Find where the given text appears and provide that cell's center as [X, Y] coordinate. 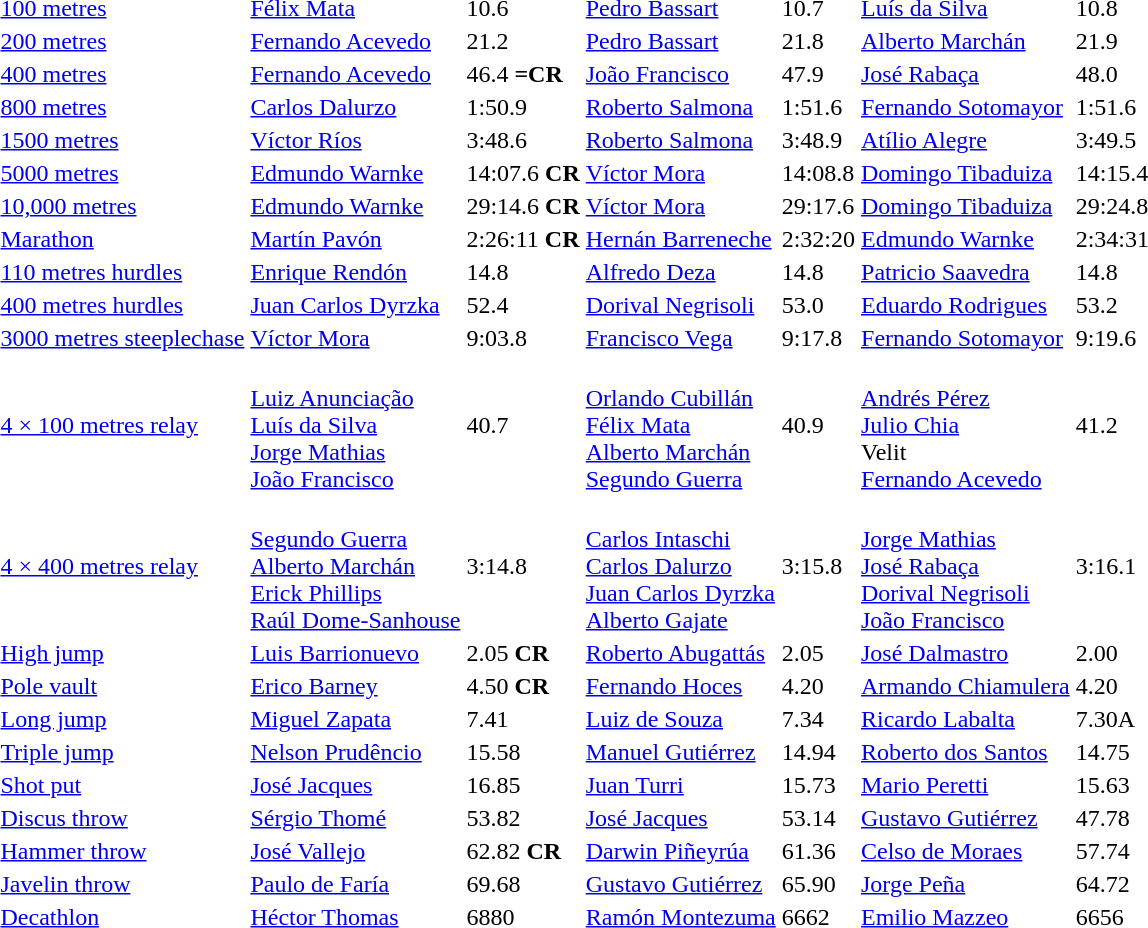
65.90 [818, 884]
José Dalmastro [966, 653]
Víctor Ríos [356, 140]
Carlos Dalurzo [356, 107]
2.05 CR [523, 653]
Manuel Gutiérrez [680, 752]
21.8 [818, 41]
Nelson Prudêncio [356, 752]
Enrique Rendón [356, 272]
1:51.6 [818, 107]
7.34 [818, 719]
Jorge MathiasJosé RabaçaDorival NegrisoliJoão Francisco [966, 566]
2:26:11 CR [523, 239]
Celso de Moraes [966, 851]
46.4 =CR [523, 74]
Andrés PérezJulio ChiaVelitFernando Acevedo [966, 425]
João Francisco [680, 74]
Luiz de Souza [680, 719]
14:08.8 [818, 173]
Pedro Bassart [680, 41]
Miguel Zapata [356, 719]
Sérgio Thomé [356, 818]
40.9 [818, 425]
53.14 [818, 818]
4.20 [818, 686]
Hernán Barreneche [680, 239]
Dorival Negrisoli [680, 305]
Paulo de Faría [356, 884]
Ricardo Labalta [966, 719]
Eduardo Rodrigues [966, 305]
7.41 [523, 719]
15.58 [523, 752]
14:07.6 CR [523, 173]
Patricio Saavedra [966, 272]
José Vallejo [356, 851]
52.4 [523, 305]
2.05 [818, 653]
Atílio Alegre [966, 140]
José Rabaça [966, 74]
15.73 [818, 785]
21.2 [523, 41]
Luiz AnunciaçãoLuís da SilvaJorge MathiasJoão Francisco [356, 425]
3:48.9 [818, 140]
53.82 [523, 818]
16.85 [523, 785]
Roberto Abugattás [680, 653]
3:15.8 [818, 566]
Fernando Hoces [680, 686]
47.9 [818, 74]
1:50.9 [523, 107]
29:14.6 CR [523, 206]
2:32:20 [818, 239]
Armando Chiamulera [966, 686]
Darwin Piñeyrúa [680, 851]
9:03.8 [523, 338]
Juan Carlos Dyrzka [356, 305]
3:48.6 [523, 140]
Alberto Marchán [966, 41]
Martín Pavón [356, 239]
Luis Barrionuevo [356, 653]
62.82 CR [523, 851]
69.68 [523, 884]
4.50 CR [523, 686]
40.7 [523, 425]
Roberto dos Santos [966, 752]
9:17.8 [818, 338]
3:14.8 [523, 566]
Segundo GuerraAlberto MarchánErick PhillipsRaúl Dome-Sanhouse [356, 566]
Orlando CubillánFélix MataAlberto MarchánSegundo Guerra [680, 425]
61.36 [818, 851]
Juan Turri [680, 785]
29:17.6 [818, 206]
Francisco Vega [680, 338]
Erico Barney [356, 686]
Jorge Peña [966, 884]
Alfredo Deza [680, 272]
Carlos IntaschiCarlos DalurzoJuan Carlos DyrzkaAlberto Gajate [680, 566]
Mario Peretti [966, 785]
14.94 [818, 752]
53.0 [818, 305]
